Return the [X, Y] coordinate for the center point of the cell that contains the specified text.  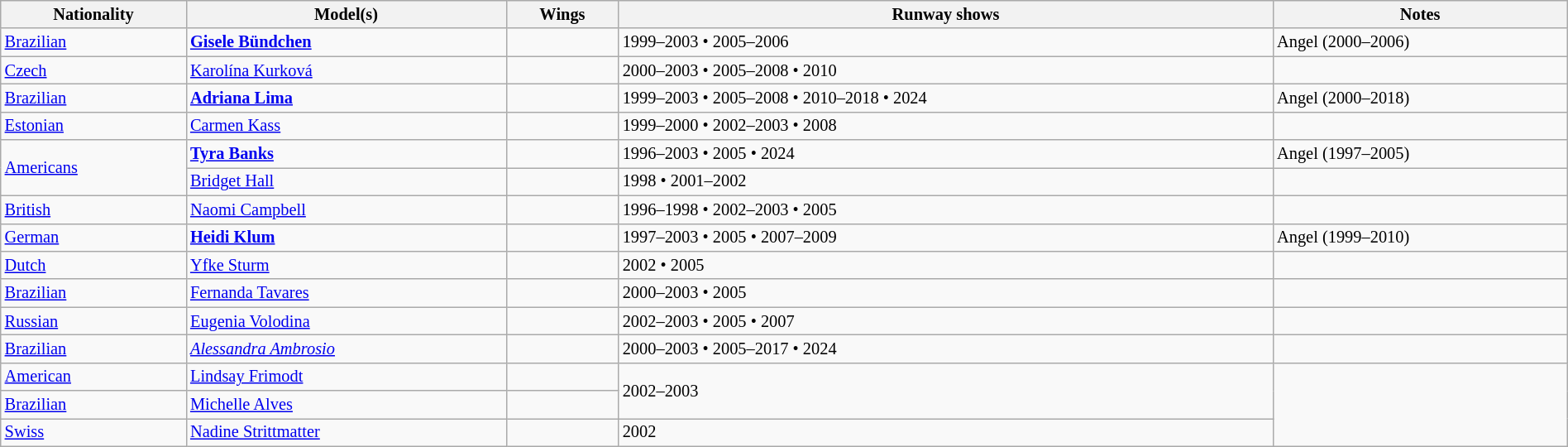
Nadine Strittmatter [346, 432]
1999–2003 • 2005–2008 • 2010–2018 • 2024 [946, 98]
Dutch [93, 265]
German [93, 238]
British [93, 209]
1996–1998 • 2002–2003 • 2005 [946, 209]
Fernanda Tavares [346, 293]
Adriana Lima [346, 98]
Lindsay Frimodt [346, 377]
Wings [562, 14]
Bridget Hall [346, 181]
2002–2003 [946, 391]
Heidi Klum [346, 238]
2002 [946, 432]
Karolína Kurková [346, 70]
Estonian [93, 126]
1997–2003 • 2005 • 2007–2009 [946, 238]
Russian [93, 321]
Americans [93, 167]
1996–2003 • 2005 • 2024 [946, 154]
Angel (2000–2018) [1420, 98]
Model(s) [346, 14]
Czech [93, 70]
2000–2003 • 2005 [946, 293]
2002–2003 • 2005 • 2007 [946, 321]
Angel (2000–2006) [1420, 42]
1999–2003 • 2005–2006 [946, 42]
Eugenia Volodina [346, 321]
Carmen Kass [346, 126]
1998 • 2001–2002 [946, 181]
2000–2003 • 2005–2017 • 2024 [946, 348]
American [93, 377]
2000–2003 • 2005–2008 • 2010 [946, 70]
Gisele Bündchen [346, 42]
Tyra Banks [346, 154]
Runway shows [946, 14]
Swiss [93, 432]
Michelle Alves [346, 405]
2002 • 2005 [946, 265]
Angel (1997–2005) [1420, 154]
1999–2000 • 2002–2003 • 2008 [946, 126]
Alessandra Ambrosio [346, 348]
Yfke Sturm [346, 265]
Notes [1420, 14]
Naomi Campbell [346, 209]
Angel (1999–2010) [1420, 238]
Nationality [93, 14]
